Pinpoint the cell where the given text exists, returning its (x, y) midpoint coordinate. 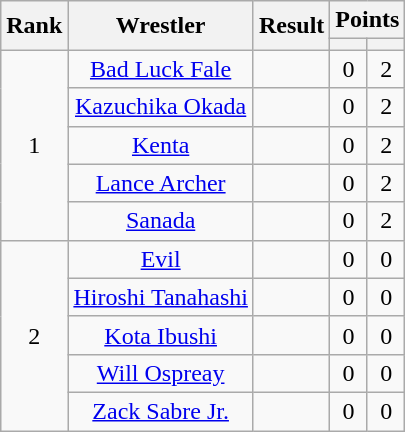
Bad Luck Fale (161, 69)
Sanada (161, 221)
Evil (161, 259)
Zack Sabre Jr. (161, 411)
Result (291, 26)
Points (368, 20)
Kota Ibushi (161, 335)
Rank (34, 26)
Kenta (161, 145)
1 (34, 145)
Wrestler (161, 26)
Will Ospreay (161, 373)
Hiroshi Tanahashi (161, 297)
Kazuchika Okada (161, 107)
Lance Archer (161, 183)
